From the cell containing the given text, extract its center point as (X, Y) coordinate. 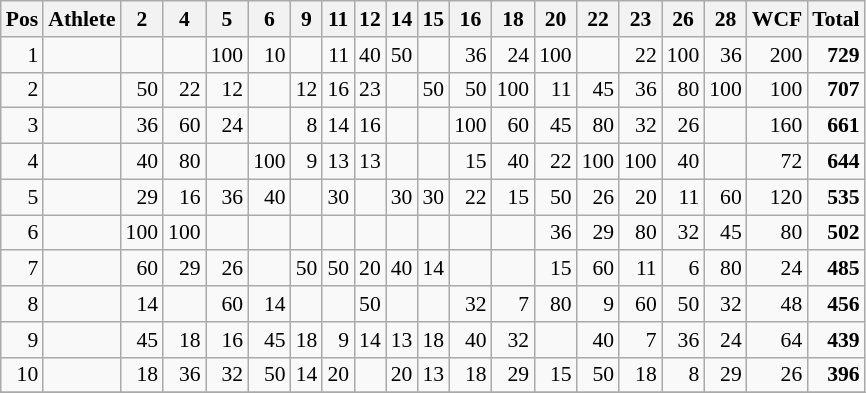
200 (777, 55)
Pos (22, 19)
535 (836, 197)
72 (777, 162)
439 (836, 340)
WCF (777, 19)
729 (836, 55)
396 (836, 375)
1 (22, 55)
Total (836, 19)
120 (777, 197)
28 (726, 19)
644 (836, 162)
485 (836, 269)
Athlete (82, 19)
64 (777, 340)
707 (836, 90)
48 (777, 304)
3 (22, 126)
456 (836, 304)
502 (836, 233)
661 (836, 126)
160 (777, 126)
